Output the (x, y) coordinate of the center of the cell containing the given text.  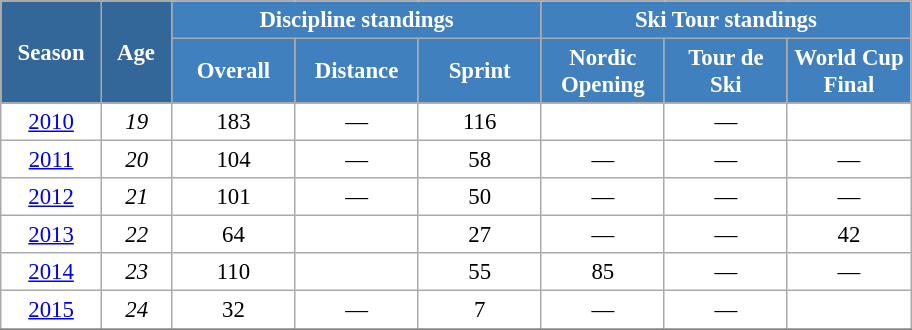
Ski Tour standings (726, 20)
Season (52, 52)
Tour deSki (726, 72)
24 (136, 310)
42 (848, 235)
2012 (52, 197)
7 (480, 310)
32 (234, 310)
64 (234, 235)
21 (136, 197)
2011 (52, 160)
19 (136, 122)
World CupFinal (848, 72)
2010 (52, 122)
2014 (52, 273)
Overall (234, 72)
116 (480, 122)
2015 (52, 310)
20 (136, 160)
Distance (356, 72)
110 (234, 273)
104 (234, 160)
55 (480, 273)
50 (480, 197)
183 (234, 122)
23 (136, 273)
101 (234, 197)
Discipline standings (356, 20)
NordicOpening (602, 72)
22 (136, 235)
2013 (52, 235)
Sprint (480, 72)
Age (136, 52)
85 (602, 273)
58 (480, 160)
27 (480, 235)
